Find where the given text appears and provide that cell's center as (x, y) coordinate. 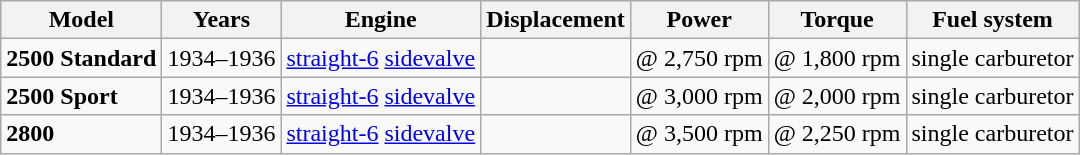
Displacement (556, 20)
Power (699, 20)
@ 2,000 rpm (837, 96)
2800 (82, 134)
Model (82, 20)
Fuel system (992, 20)
2500 Sport (82, 96)
@ 1,800 rpm (837, 58)
Years (222, 20)
@ 3,500 rpm (699, 134)
2500 Standard (82, 58)
@ 2,250 rpm (837, 134)
Engine (381, 20)
@ 2,750 rpm (699, 58)
@ 3,000 rpm (699, 96)
Torque (837, 20)
